Return (x, y) of the center of cell containing provided text 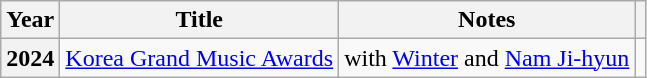
Notes (487, 20)
Year (30, 20)
2024 (30, 58)
with Winter and Nam Ji-hyun (487, 58)
Korea Grand Music Awards (200, 58)
Title (200, 20)
